Find where the given text appears and provide that cell's center as (x, y) coordinate. 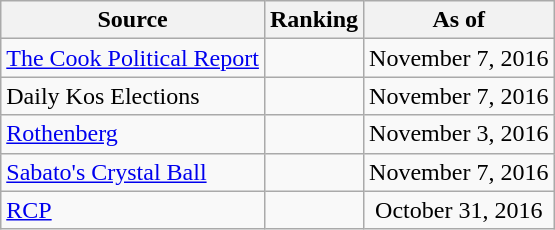
Source (133, 20)
October 31, 2016 (459, 210)
Rothenberg (133, 134)
November 3, 2016 (459, 134)
As of (459, 20)
Sabato's Crystal Ball (133, 172)
Ranking (314, 20)
The Cook Political Report (133, 58)
Daily Kos Elections (133, 96)
RCP (133, 210)
